Extract the (X, Y) coordinate from the center of the cell holding the provided text.  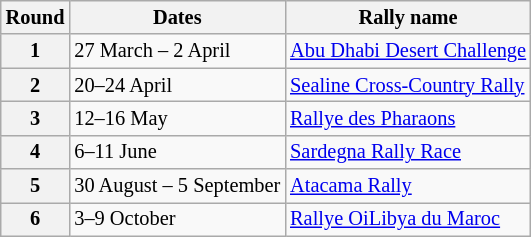
6 (36, 219)
20–24 April (177, 85)
1 (36, 51)
Abu Dhabi Desert Challenge (408, 51)
30 August – 5 September (177, 186)
2 (36, 85)
4 (36, 152)
5 (36, 186)
Rallye des Pharaons (408, 118)
3–9 October (177, 219)
Atacama Rally (408, 186)
3 (36, 118)
Rally name (408, 17)
Rallye OiLibya du Maroc (408, 219)
27 March – 2 April (177, 51)
Sealine Cross-Country Rally (408, 85)
12–16 May (177, 118)
Dates (177, 17)
Round (36, 17)
6–11 June (177, 152)
Sardegna Rally Race (408, 152)
